Scan for the cell matching the given text and deliver its [x, y] coordinate at center. 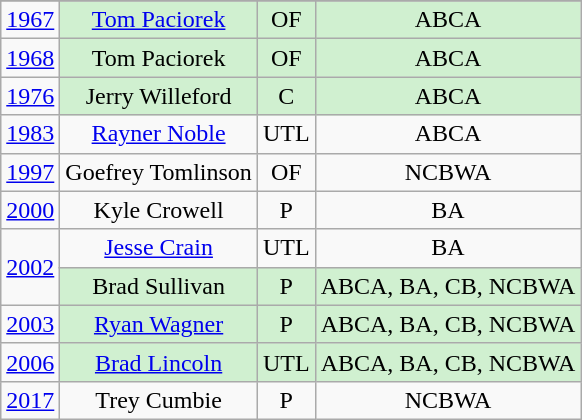
Jerry Willeford [159, 96]
1983 [30, 134]
2003 [30, 324]
2002 [30, 267]
Brad Sullivan [159, 286]
2017 [30, 400]
1968 [30, 58]
Goefrey Tomlinson [159, 172]
1997 [30, 172]
2000 [30, 210]
Rayner Noble [159, 134]
1976 [30, 96]
Trey Cumbie [159, 400]
Brad Lincoln [159, 362]
C [286, 96]
Jesse Crain [159, 248]
Ryan Wagner [159, 324]
Kyle Crowell [159, 210]
1967 [30, 20]
2006 [30, 362]
